Determine the [x, y] coordinate at the center of the cell enclosing the given text.  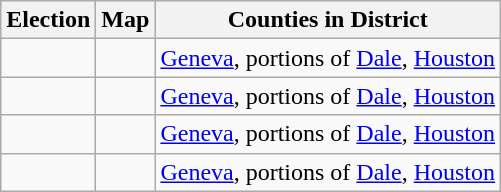
Election [48, 20]
Counties in District [328, 20]
Map [126, 20]
